Return the [x, y] coordinate for the center point of the cell that contains the specified text.  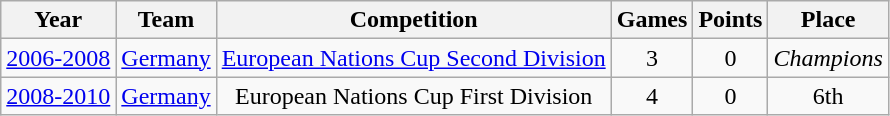
2006-2008 [58, 58]
Year [58, 20]
3 [652, 58]
Games [652, 20]
Place [828, 20]
Points [730, 20]
European Nations Cup Second Division [414, 58]
European Nations Cup First Division [414, 96]
6th [828, 96]
2008-2010 [58, 96]
4 [652, 96]
Team [166, 20]
Competition [414, 20]
Champions [828, 58]
